Output the [X, Y] coordinate of the center of the cell containing the given text.  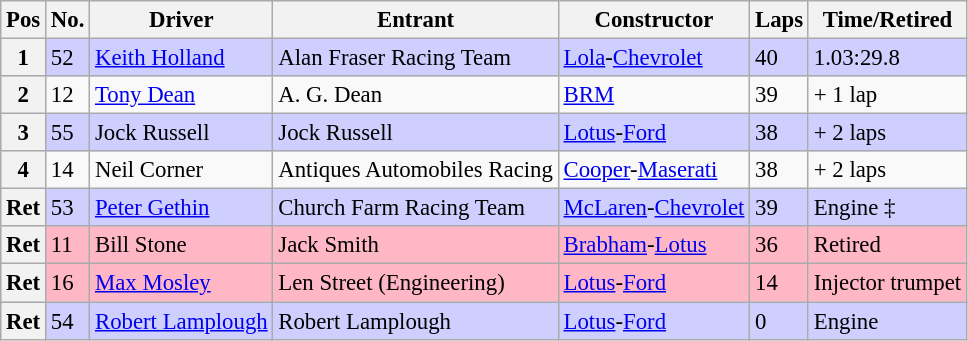
1.03:29.8 [887, 58]
+ 1 lap [887, 95]
54 [68, 321]
Bill Stone [182, 245]
Engine ‡ [887, 208]
Len Street (Engineering) [416, 283]
Driver [182, 20]
Constructor [654, 20]
53 [68, 208]
Antiques Automobiles Racing [416, 170]
11 [68, 245]
Time/Retired [887, 20]
3 [24, 133]
Jack Smith [416, 245]
36 [780, 245]
Max Mosley [182, 283]
1 [24, 58]
0 [780, 321]
Peter Gethin [182, 208]
Entrant [416, 20]
12 [68, 95]
52 [68, 58]
Brabham-Lotus [654, 245]
Neil Corner [182, 170]
Pos [24, 20]
Alan Fraser Racing Team [416, 58]
55 [68, 133]
Lola-Chevrolet [654, 58]
Church Farm Racing Team [416, 208]
Tony Dean [182, 95]
Retired [887, 245]
Laps [780, 20]
No. [68, 20]
40 [780, 58]
2 [24, 95]
Engine [887, 321]
McLaren-Chevrolet [654, 208]
Keith Holland [182, 58]
A. G. Dean [416, 95]
Cooper-Maserati [654, 170]
4 [24, 170]
16 [68, 283]
Injector trumpet [887, 283]
BRM [654, 95]
